From the cell containing the given text, extract its center point as (x, y) coordinate. 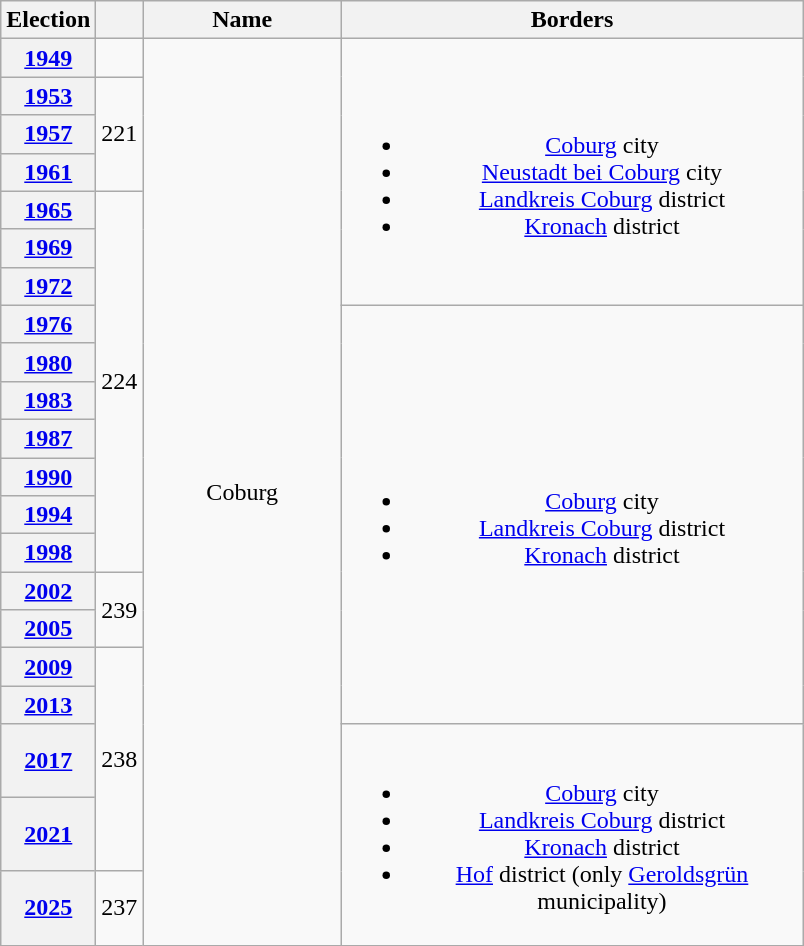
Coburg cityNeustadt bei Coburg cityLandkreis Coburg districtKronach district (572, 172)
2009 (48, 667)
Name (242, 20)
2013 (48, 705)
1965 (48, 210)
Coburg cityLandkreis Coburg districtKronach district (572, 514)
1980 (48, 362)
1953 (48, 96)
1976 (48, 324)
1983 (48, 400)
224 (120, 382)
1987 (48, 438)
239 (120, 610)
1994 (48, 515)
1961 (48, 172)
1972 (48, 286)
2021 (48, 835)
1990 (48, 477)
1998 (48, 553)
2005 (48, 629)
Coburg (242, 492)
2025 (48, 908)
Election (48, 20)
2002 (48, 591)
1957 (48, 134)
237 (120, 908)
2017 (48, 761)
Borders (572, 20)
1969 (48, 248)
1949 (48, 58)
238 (120, 760)
Coburg cityLandkreis Coburg districtKronach districtHof district (only Geroldsgrün municipality) (572, 834)
221 (120, 134)
